Pinpoint the cell where the given text exists, returning its (X, Y) midpoint coordinate. 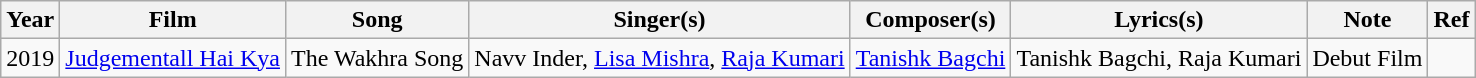
Song (376, 20)
Film (173, 20)
Note (1368, 20)
2019 (30, 58)
Ref (1452, 20)
The Wakhra Song (376, 58)
Debut Film (1368, 58)
Navv Inder, Lisa Mishra, Raja Kumari (660, 58)
Judgementall Hai Kya (173, 58)
Tanishk Bagchi, Raja Kumari (1159, 58)
Lyrics(s) (1159, 20)
Composer(s) (930, 20)
Year (30, 20)
Singer(s) (660, 20)
Tanishk Bagchi (930, 58)
